Identify which cell holds the provided text, then report its [x, y] central coordinate. 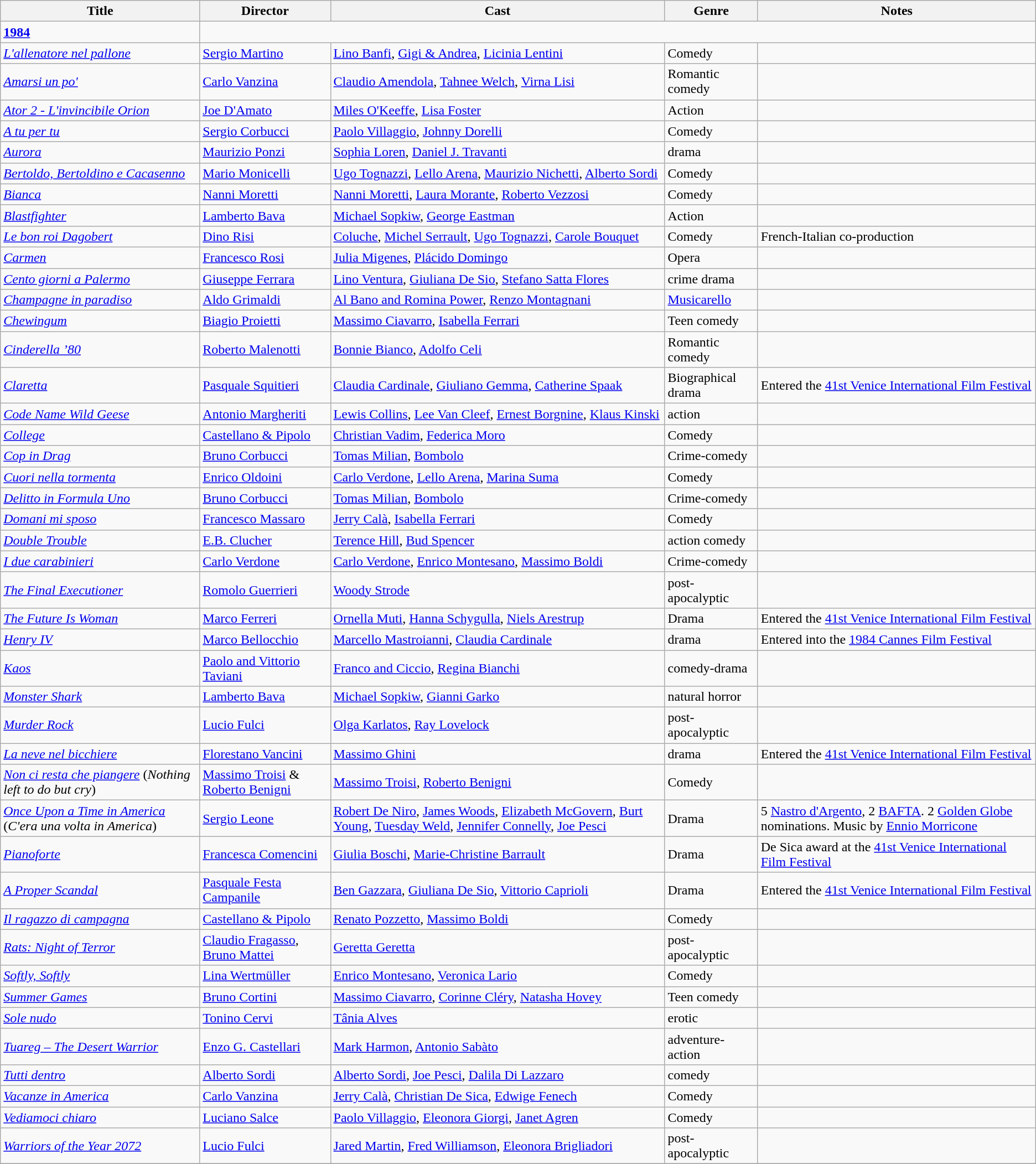
Tuareg – The Desert Warrior [100, 1046]
Massimo Troisi, Roberto Benigni [498, 783]
Pianoforte [100, 855]
Geretta Geretta [498, 948]
Biographical drama [711, 385]
Tutti dentro [100, 1075]
Marcello Mastroianni, Claudia Cardinale [498, 639]
Alberto Sordi [265, 1075]
Aurora [100, 152]
action [711, 414]
Champagne in paradiso [100, 300]
Henry IV [100, 639]
Robert De Niro, James Woods, Elizabeth McGovern, Burt Young, Tuesday Weld, Jennifer Connelly, Joe Pesci [498, 818]
Claudio Fragasso, Bruno Mattei [265, 948]
Paolo Villaggio, Eleonora Giorgi, Janet Agren [498, 1118]
Franco and Ciccio, Regina Bianchi [498, 668]
Joe D'Amato [265, 110]
Coluche, Michel Serrault, Ugo Tognazzi, Carole Bouquet [498, 236]
Director [265, 11]
Tânia Alves [498, 1018]
Marco Bellocchio [265, 639]
Maurizio Ponzi [265, 152]
Softly, Softly [100, 976]
Luciano Salce [265, 1118]
Lino Banfi, Gigi & Andrea, Licinia Lentini [498, 53]
Sole nudo [100, 1018]
1984 [100, 32]
Sergio Corbucci [265, 131]
Bianca [100, 194]
Paolo Villaggio, Johnny Dorelli [498, 131]
Vacanze in America [100, 1096]
Ugo Tognazzi, Lello Arena, Maurizio Nichetti, Alberto Sordi [498, 173]
Cinderella ’80 [100, 350]
Le bon roi Dagobert [100, 236]
Woody Strode [498, 590]
5 Nastro d'Argento, 2 BAFTA. 2 Golden Globe nominations. Music by Ennio Morricone [897, 818]
College [100, 435]
A tu per tu [100, 131]
Cast [498, 11]
Monster Shark [100, 697]
Florestano Vancini [265, 754]
Antonio Margheriti [265, 414]
Pasquale Festa Campanile [265, 890]
Nanni Moretti, Laura Morante, Roberto Vezzosi [498, 194]
Il ragazzo di campagna [100, 919]
Jerry Calà, Christian De Sica, Edwige Fenech [498, 1096]
Cento giorni a Palermo [100, 278]
Miles O'Keeffe, Lisa Foster [498, 110]
Delitto in Formula Uno [100, 498]
Massimo Ciavarro, Isabella Ferrari [498, 321]
Claretta [100, 385]
Jerry Calà, Isabella Ferrari [498, 519]
Marco Ferreri [265, 618]
Biagio Proietti [265, 321]
I due carabinieri [100, 561]
Francesca Comencini [265, 855]
Musicarello [711, 300]
Lino Ventura, Giuliana De Sio, Stefano Satta Flores [498, 278]
Massimo Ghini [498, 754]
Murder Rock [100, 725]
Aldo Grimaldi [265, 300]
Bonnie Bianco, Adolfo Celi [498, 350]
Claudio Amendola, Tahnee Welch, Virna Lisi [498, 82]
Francesco Massaro [265, 519]
action comedy [711, 540]
Terence Hill, Bud Spencer [498, 540]
Opera [711, 257]
Carlo Verdone, Lello Arena, Marina Suma [498, 477]
Ator 2 - L'invincibile Orion [100, 110]
Al Bano and Romina Power, Renzo Montagnani [498, 300]
La neve nel bicchiere [100, 754]
French-Italian co-production [897, 236]
Olga Karlatos, Ray Lovelock [498, 725]
Lewis Collins, Lee Van Cleef, Ernest Borgnine, Klaus Kinski [498, 414]
Cop in Drag [100, 456]
Francesco Rosi [265, 257]
Double Trouble [100, 540]
Warriors of the Year 2072 [100, 1146]
Carmen [100, 257]
Domani mi sposo [100, 519]
natural horror [711, 697]
A Proper Scandal [100, 890]
Nanni Moretti [265, 194]
crime drama [711, 278]
Kaos [100, 668]
Carlo Verdone, Enrico Montesano, Massimo Boldi [498, 561]
Ben Gazzara, Giuliana De Sio, Vittorio Caprioli [498, 890]
comedy [711, 1075]
Blastfighter [100, 215]
Giuseppe Ferrara [265, 278]
E.B. Clucher [265, 540]
Renato Pozzetto, Massimo Boldi [498, 919]
Sergio Leone [265, 818]
Michael Sopkiw, Gianni Garko [498, 697]
comedy-drama [711, 668]
Mark Harmon, Antonio Sabàto [498, 1046]
Ornella Muti, Hanna Schygulla, Niels Arestrup [498, 618]
Christian Vadim, Federica Moro [498, 435]
Roberto Malenotti [265, 350]
Michael Sopkiw, George Eastman [498, 215]
Enrico Montesano, Veronica Lario [498, 976]
Mario Monicelli [265, 173]
Enzo G. Castellari [265, 1046]
Alberto Sordi, Joe Pesci, Dalila Di Lazzaro [498, 1075]
Entered into the 1984 Cannes Film Festival [897, 639]
Julia Migenes, Plácido Domingo [498, 257]
erotic [711, 1018]
Giulia Boschi, Marie-Christine Barrault [498, 855]
Romolo Guerrieri [265, 590]
Jared Martin, Fred Williamson, Eleonora Brigliadori [498, 1146]
Enrico Oldoini [265, 477]
Carlo Verdone [265, 561]
Notes [897, 11]
Dino Risi [265, 236]
Bruno Cortini [265, 997]
Non ci resta che piangere (Nothing left to do but cry) [100, 783]
Amarsi un po' [100, 82]
Massimo Troisi & Roberto Benigni [265, 783]
Summer Games [100, 997]
Pasquale Squitieri [265, 385]
Lina Wertmüller [265, 976]
L'allenatore nel pallone [100, 53]
Code Name Wild Geese [100, 414]
Chewingum [100, 321]
De Sica award at the 41st Venice International Film Festival [897, 855]
Tonino Cervi [265, 1018]
Vediamoci chiaro [100, 1118]
Once Upon a Time in America (C'era una volta in America) [100, 818]
Claudia Cardinale, Giuliano Gemma, Catherine Spaak [498, 385]
The Final Executioner [100, 590]
adventure-action [711, 1046]
Massimo Ciavarro, Corinne Cléry, Natasha Hovey [498, 997]
Title [100, 11]
Cuori nella tormenta [100, 477]
Sophia Loren, Daniel J. Travanti [498, 152]
The Future Is Woman [100, 618]
Genre [711, 11]
Paolo and Vittorio Taviani [265, 668]
Rats: Night of Terror [100, 948]
Sergio Martino [265, 53]
Bertoldo, Bertoldino e Cacasenno [100, 173]
